From the cell containing the given text, extract its center point as [x, y] coordinate. 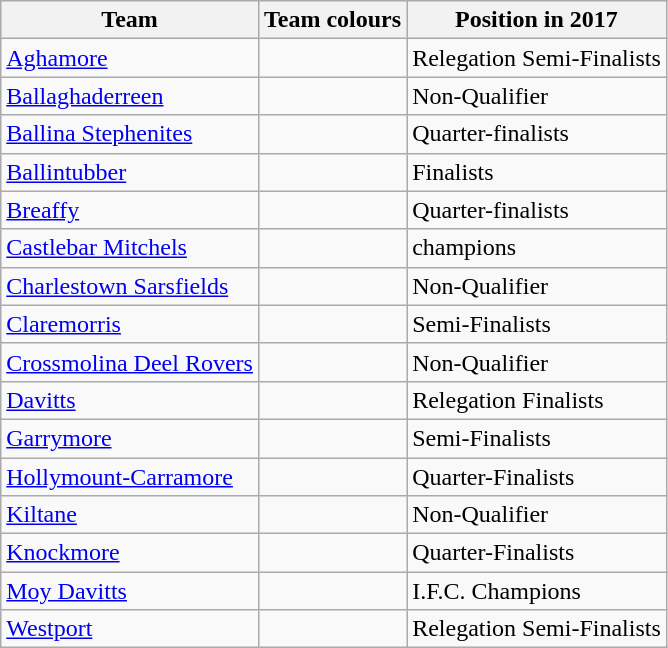
champions [537, 248]
Ballaghaderreen [130, 96]
Hollymount-Carramore [130, 477]
I.F.C. Champions [537, 591]
Aghamore [130, 58]
Crossmolina Deel Rovers [130, 362]
Team [130, 20]
Charlestown Sarsfields [130, 286]
Ballina Stephenites [130, 134]
Knockmore [130, 553]
Position in 2017 [537, 20]
Finalists [537, 172]
Davitts [130, 400]
Castlebar Mitchels [130, 248]
Breaffy [130, 210]
Westport [130, 629]
Garrymore [130, 438]
Moy Davitts [130, 591]
Team colours [332, 20]
Kiltane [130, 515]
Relegation Finalists [537, 400]
Ballintubber [130, 172]
Claremorris [130, 324]
